Pinpoint the cell where the given text exists, returning its (x, y) midpoint coordinate. 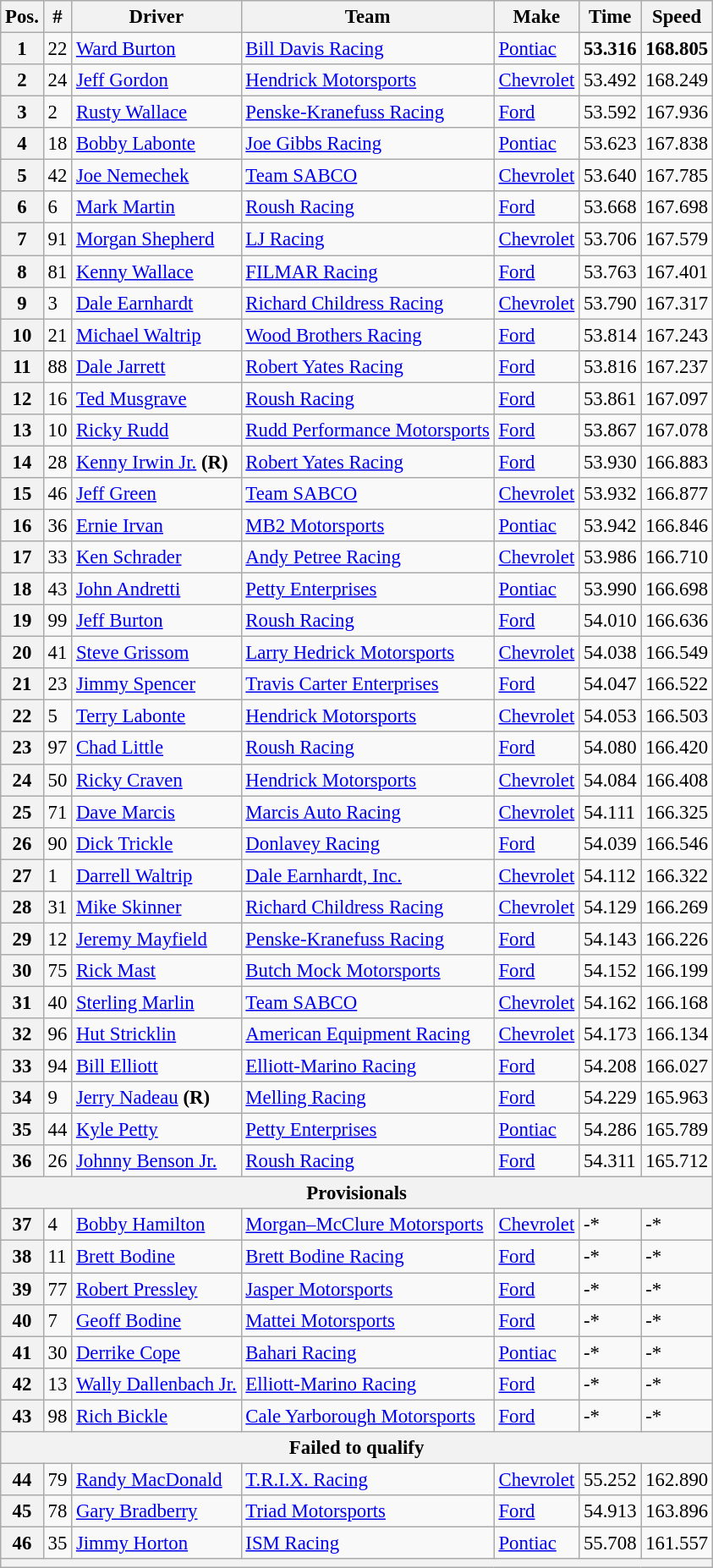
Jeff Green (156, 494)
53.592 (611, 112)
53.867 (611, 430)
Dale Jarrett (156, 366)
34 (22, 1098)
Jerry Nadeau (R) (156, 1098)
32 (22, 1034)
166.883 (677, 462)
163.896 (677, 1511)
MB2 Motorsports (367, 525)
Brett Bodine (156, 1257)
53.942 (611, 525)
Rick Mast (156, 971)
50 (58, 780)
53.990 (611, 589)
167.078 (677, 430)
54.173 (611, 1034)
Jeremy Mayfield (156, 939)
15 (22, 494)
Bobby Labonte (156, 144)
167.838 (677, 144)
54.112 (611, 875)
167.401 (677, 271)
166.199 (677, 971)
54.053 (611, 716)
29 (22, 939)
Brett Bodine Racing (367, 1257)
Wally Dallenbach Jr. (156, 1384)
54.152 (611, 971)
39 (22, 1289)
27 (22, 875)
Andy Petree Racing (367, 557)
Jimmy Spencer (156, 684)
Johnny Benson Jr. (156, 1161)
167.243 (677, 335)
166.710 (677, 557)
Donlavey Racing (367, 843)
54.084 (611, 780)
78 (58, 1511)
Jeff Gordon (156, 80)
54.286 (611, 1130)
20 (22, 653)
Ken Schrader (156, 557)
166.846 (677, 525)
Bill Elliott (156, 1066)
Larry Hedrick Motorsports (367, 653)
54.038 (611, 653)
Chad Little (156, 748)
American Equipment Racing (367, 1034)
Provisionals (357, 1193)
Rudd Performance Motorsports (367, 430)
53.861 (611, 398)
168.805 (677, 49)
54.143 (611, 939)
54.047 (611, 684)
167.579 (677, 239)
166.408 (677, 780)
8 (22, 271)
Kenny Irwin Jr. (R) (156, 462)
81 (58, 271)
Speed (677, 17)
Pos. (22, 17)
166.269 (677, 907)
167.698 (677, 207)
Triad Motorsports (367, 1511)
165.789 (677, 1130)
54.080 (611, 748)
166.546 (677, 843)
17 (22, 557)
166.522 (677, 684)
LJ Racing (367, 239)
54.039 (611, 843)
54.010 (611, 621)
Failed to qualify (357, 1448)
Wood Brothers Racing (367, 335)
Ricky Craven (156, 780)
Darrell Waltrip (156, 875)
38 (22, 1257)
37 (22, 1225)
54.229 (611, 1098)
53.623 (611, 144)
Bill Davis Racing (367, 49)
Jasper Motorsports (367, 1289)
161.557 (677, 1543)
Geoff Bodine (156, 1320)
Rusty Wallace (156, 112)
Gary Bradberry (156, 1511)
53.930 (611, 462)
Cale Yarborough Motorsports (367, 1416)
53.932 (611, 494)
165.963 (677, 1098)
Steve Grissom (156, 653)
98 (58, 1416)
90 (58, 843)
96 (58, 1034)
Terry Labonte (156, 716)
ISM Racing (367, 1543)
# (58, 17)
166.322 (677, 875)
Make (536, 17)
Bahari Racing (367, 1352)
166.503 (677, 716)
53.814 (611, 335)
Dale Earnhardt (156, 303)
14 (22, 462)
Ward Burton (156, 49)
162.890 (677, 1479)
Joe Gibbs Racing (367, 144)
75 (58, 971)
Ernie Irvan (156, 525)
53.763 (611, 271)
53.316 (611, 49)
Kyle Petty (156, 1130)
54.111 (611, 812)
54.208 (611, 1066)
25 (22, 812)
166.698 (677, 589)
19 (22, 621)
Mike Skinner (156, 907)
Kenny Wallace (156, 271)
45 (22, 1511)
167.237 (677, 366)
Travis Carter Enterprises (367, 684)
Jeff Burton (156, 621)
167.097 (677, 398)
79 (58, 1479)
Marcis Auto Racing (367, 812)
166.134 (677, 1034)
Ted Musgrave (156, 398)
Robert Pressley (156, 1289)
53.668 (611, 207)
165.712 (677, 1161)
166.325 (677, 812)
94 (58, 1066)
Hut Stricklin (156, 1034)
Rich Bickle (156, 1416)
168.249 (677, 80)
166.168 (677, 1002)
Time (611, 17)
Randy MacDonald (156, 1479)
Butch Mock Motorsports (367, 971)
Mattei Motorsports (367, 1320)
54.311 (611, 1161)
167.936 (677, 112)
166.877 (677, 494)
Bobby Hamilton (156, 1225)
53.706 (611, 239)
Mark Martin (156, 207)
Dale Earnhardt, Inc. (367, 875)
99 (58, 621)
53.986 (611, 557)
55.708 (611, 1543)
Driver (156, 17)
FILMAR Racing (367, 271)
91 (58, 239)
167.785 (677, 176)
54.162 (611, 1002)
54.129 (611, 907)
55.252 (611, 1479)
Team (367, 17)
53.816 (611, 366)
Morgan–McClure Motorsports (367, 1225)
53.492 (611, 80)
53.790 (611, 303)
Dave Marcis (156, 812)
Jimmy Horton (156, 1543)
97 (58, 748)
53.640 (611, 176)
77 (58, 1289)
Joe Nemechek (156, 176)
166.549 (677, 653)
Sterling Marlin (156, 1002)
166.420 (677, 748)
167.317 (677, 303)
166.636 (677, 621)
71 (58, 812)
Morgan Shepherd (156, 239)
Melling Racing (367, 1098)
166.226 (677, 939)
Dick Trickle (156, 843)
John Andretti (156, 589)
Michael Waltrip (156, 335)
Derrike Cope (156, 1352)
54.913 (611, 1511)
T.R.I.X. Racing (367, 1479)
166.027 (677, 1066)
Ricky Rudd (156, 430)
88 (58, 366)
